Locate the cell with the specified text and output its (x, y) center coordinate. 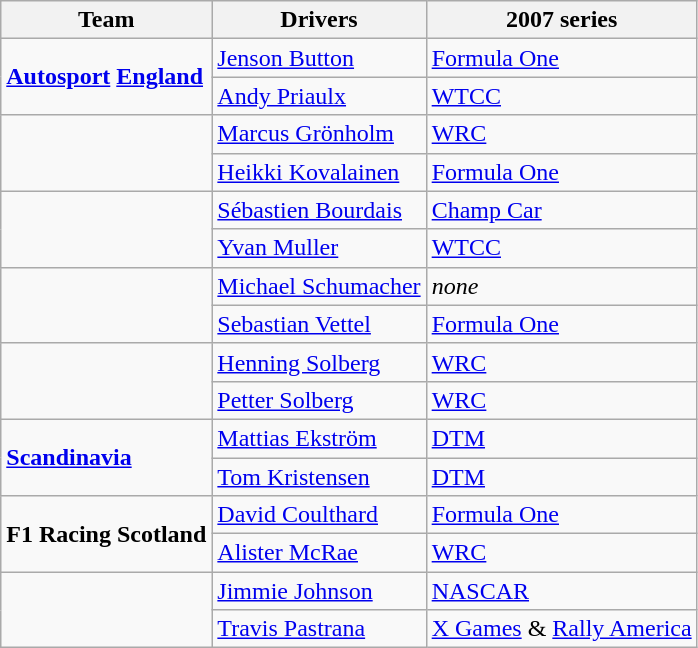
Mattias Ekström (319, 438)
Drivers (319, 20)
David Coulthard (319, 515)
Henning Solberg (319, 362)
Petter Solberg (319, 400)
Yvan Muller (319, 248)
Sébastien Bourdais (319, 210)
Heikki Kovalainen (319, 172)
Jimmie Johnson (319, 591)
Autosport England (106, 77)
Team (106, 20)
Travis Pastrana (319, 629)
Scandinavia (106, 457)
Jenson Button (319, 58)
none (562, 286)
NASCAR (562, 591)
Alister McRae (319, 553)
Champ Car (562, 210)
Marcus Grönholm (319, 134)
Michael Schumacher (319, 286)
Andy Priaulx (319, 96)
2007 series (562, 20)
X Games & Rally America (562, 629)
F1 Racing Scotland (106, 534)
Tom Kristensen (319, 477)
Sebastian Vettel (319, 324)
